Identify which cell holds the provided text, then report its [x, y] central coordinate. 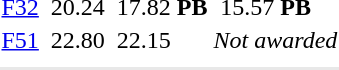
22.15 [162, 40]
22.80 [78, 40]
F51 [20, 40]
Not awarded [276, 40]
